Find where the given text appears and provide that cell's center as [X, Y] coordinate. 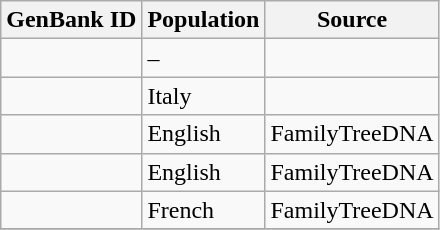
GenBank ID [72, 20]
– [204, 58]
French [204, 210]
Italy [204, 96]
Source [352, 20]
Population [204, 20]
